For the text-containing cell, return its midpoint in [x, y] coordinate format. 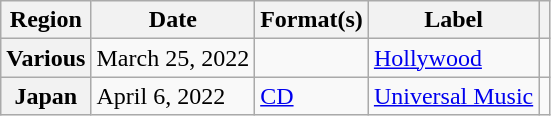
April 6, 2022 [173, 96]
Universal Music [453, 96]
Format(s) [312, 20]
Label [453, 20]
CD [312, 96]
Region [46, 20]
Japan [46, 96]
Date [173, 20]
March 25, 2022 [173, 58]
Hollywood [453, 58]
Various [46, 58]
